Pinpoint the cell where the given text exists, returning its [X, Y] midpoint coordinate. 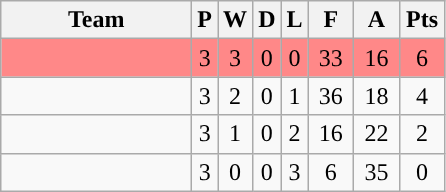
Pts [422, 20]
36 [331, 96]
P [205, 20]
F [331, 20]
33 [331, 58]
Team [96, 20]
22 [377, 134]
L [294, 20]
A [377, 20]
D [267, 20]
35 [377, 172]
W [236, 20]
18 [377, 96]
4 [422, 96]
